Extract the [X, Y] coordinate from the center of the cell holding the provided text.  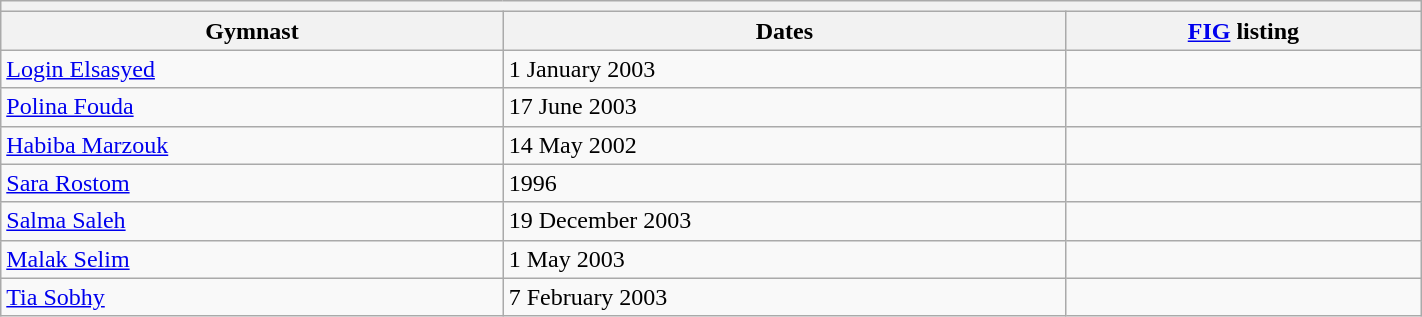
7 February 2003 [784, 297]
Login Elsasyed [252, 69]
Polina Fouda [252, 107]
1996 [784, 183]
14 May 2002 [784, 145]
Dates [784, 31]
Malak Selim [252, 259]
1 January 2003 [784, 69]
19 December 2003 [784, 221]
FIG listing [1244, 31]
Gymnast [252, 31]
Habiba Marzouk [252, 145]
Salma Saleh [252, 221]
Tia Sobhy [252, 297]
17 June 2003 [784, 107]
1 May 2003 [784, 259]
Sara Rostom [252, 183]
